Search for the cell housing the specified text and yield its [x, y] center coordinate. 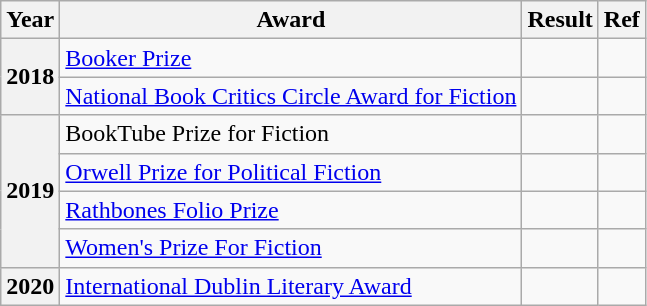
Ref [622, 20]
International Dublin Literary Award [291, 286]
BookTube Prize for Fiction [291, 134]
Rathbones Folio Prize [291, 210]
2020 [30, 286]
Women's Prize For Fiction [291, 248]
2019 [30, 191]
2018 [30, 77]
Orwell Prize for Political Fiction [291, 172]
National Book Critics Circle Award for Fiction [291, 96]
Result [560, 20]
Year [30, 20]
Award [291, 20]
Booker Prize [291, 58]
